Identify which cell holds the provided text, then report its [X, Y] central coordinate. 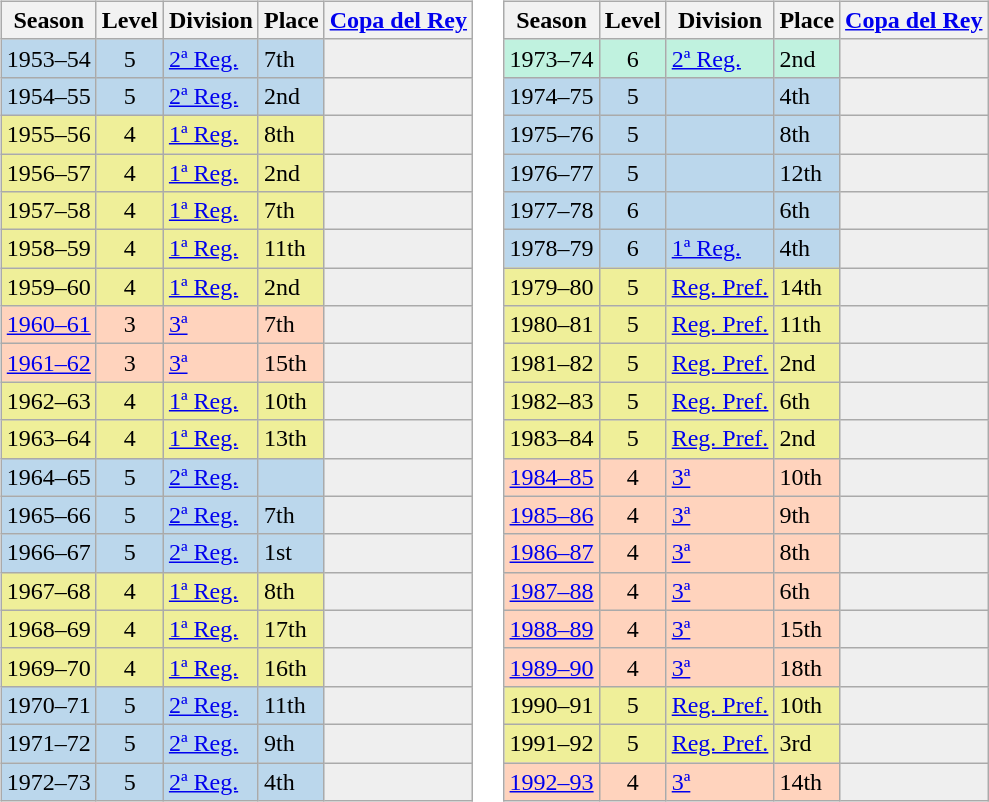
13th [291, 439]
1985–86 [552, 515]
1963–64 [48, 439]
1961–62 [48, 363]
1987–88 [552, 591]
1965–66 [48, 515]
1972–73 [48, 781]
1955–56 [48, 134]
1960–61 [48, 325]
1981–82 [552, 363]
1953–54 [48, 58]
1964–65 [48, 477]
1973–74 [552, 58]
1959–60 [48, 287]
1st [291, 553]
12th [807, 173]
1966–67 [48, 553]
1986–87 [552, 553]
1971–72 [48, 743]
1979–80 [552, 287]
1984–85 [552, 477]
1980–81 [552, 325]
18th [807, 667]
1990–91 [552, 705]
17th [291, 629]
1982–83 [552, 401]
1975–76 [552, 134]
1969–70 [48, 667]
1978–79 [552, 249]
1976–77 [552, 173]
1977–78 [552, 211]
16th [291, 667]
1967–68 [48, 591]
1954–55 [48, 96]
1956–57 [48, 173]
1957–58 [48, 211]
3rd [807, 743]
1970–71 [48, 705]
1991–92 [552, 743]
1992–93 [552, 781]
1989–90 [552, 667]
1962–63 [48, 401]
1983–84 [552, 439]
1958–59 [48, 249]
1968–69 [48, 629]
1988–89 [552, 629]
1974–75 [552, 96]
